Capture the cell that displays the provided text and extract its [X, Y] central coordinate. 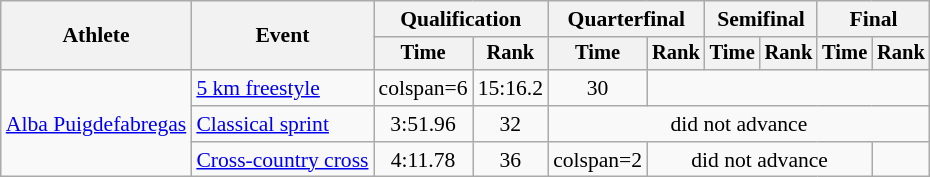
5 km freestyle [282, 88]
Quarterfinal [626, 19]
Event [282, 36]
Qualification [462, 19]
Classical sprint [282, 124]
did not advance [739, 124]
30 [598, 88]
colspan=6 [424, 88]
Semifinal [761, 19]
3:51.96 [424, 124]
Final [873, 19]
32 [510, 124]
Athlete [96, 36]
15:16.2 [510, 88]
Alba Puigdefabregas [96, 124]
